Pinpoint the cell where the given text exists, returning its (X, Y) midpoint coordinate. 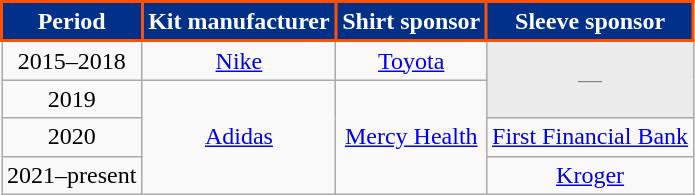
Kit manufacturer (239, 22)
Period (72, 22)
Toyota (412, 60)
Shirt sponsor (412, 22)
Kroger (590, 175)
— (590, 80)
2019 (72, 99)
Mercy Health (412, 137)
Adidas (239, 137)
2015–2018 (72, 60)
Sleeve sponsor (590, 22)
2021–present (72, 175)
Nike (239, 60)
First Financial Bank (590, 137)
2020 (72, 137)
